Return the [x, y] coordinate for the center point of the cell that contains the specified text.  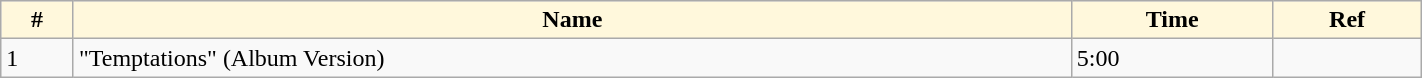
1 [38, 58]
Ref [1347, 20]
5:00 [1172, 58]
Name [572, 20]
"Temptations" (Album Version) [572, 58]
# [38, 20]
Time [1172, 20]
